Return the [x, y] coordinate for the center point of the cell that contains the specified text.  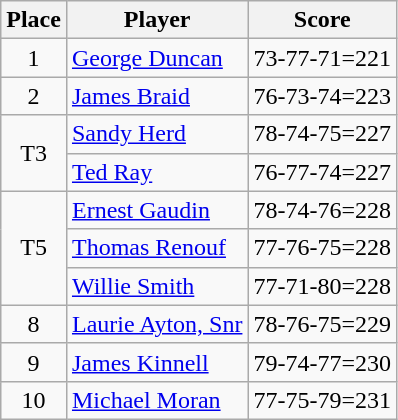
Player [157, 20]
78-74-76=228 [322, 210]
78-74-75=227 [322, 134]
Sandy Herd [157, 134]
James Kinnell [157, 362]
Score [322, 20]
2 [34, 96]
9 [34, 362]
8 [34, 324]
T5 [34, 248]
George Duncan [157, 58]
Michael Moran [157, 400]
Place [34, 20]
76-73-74=223 [322, 96]
Willie Smith [157, 286]
Ted Ray [157, 172]
T3 [34, 153]
73-77-71=221 [322, 58]
Laurie Ayton, Snr [157, 324]
79-74-77=230 [322, 362]
James Braid [157, 96]
78-76-75=229 [322, 324]
1 [34, 58]
10 [34, 400]
76-77-74=227 [322, 172]
77-76-75=228 [322, 248]
Thomas Renouf [157, 248]
Ernest Gaudin [157, 210]
77-75-79=231 [322, 400]
77-71-80=228 [322, 286]
